Find where the given text appears and provide that cell's center as (X, Y) coordinate. 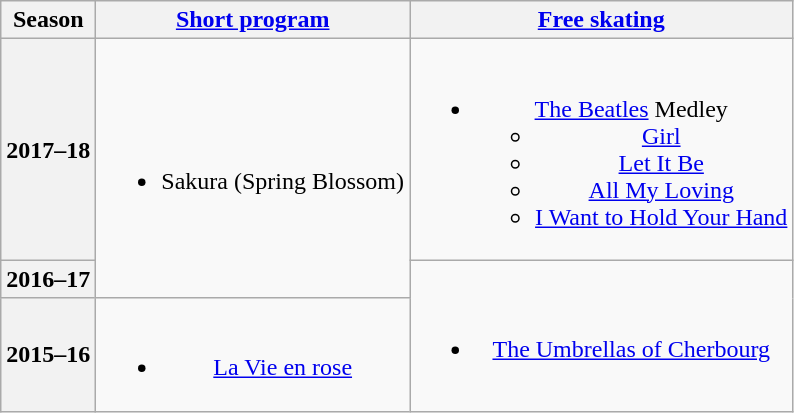
The Beatles MedleyGirlLet It BeAll My LovingI Want to Hold Your Hand (602, 150)
2016–17 (48, 279)
2015–16 (48, 354)
The Umbrellas of Cherbourg (602, 336)
Short program (253, 20)
Free skating (602, 20)
Sakura (Spring Blossom) (253, 168)
La Vie en rose (253, 354)
Season (48, 20)
2017–18 (48, 150)
